From the cell containing the given text, extract its center point as (x, y) coordinate. 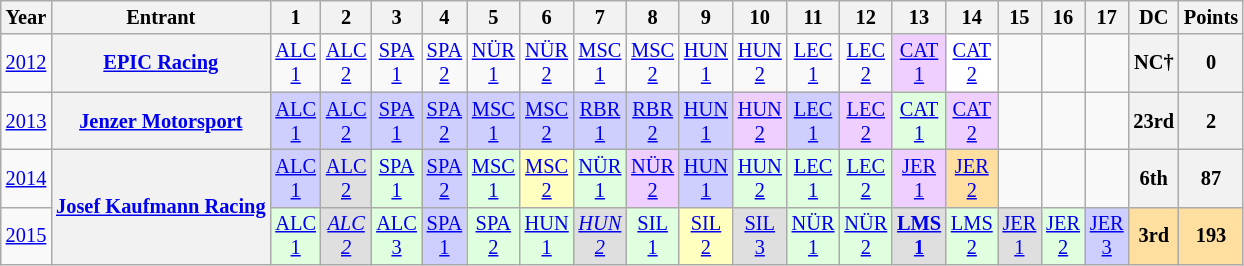
SIL1 (652, 236)
16 (1063, 17)
Year (26, 17)
DC (1154, 17)
Jenzer Motorsport (160, 121)
193 (1211, 236)
0 (1211, 63)
9 (706, 17)
14 (972, 17)
3rd (1154, 236)
15 (1020, 17)
ALC3 (396, 236)
3 (396, 17)
Entrant (160, 17)
LMS2 (972, 236)
Points (1211, 17)
2012 (26, 63)
1 (295, 17)
4 (444, 17)
10 (760, 17)
JER3 (1107, 236)
6th (1154, 178)
87 (1211, 178)
5 (494, 17)
11 (814, 17)
23rd (1154, 121)
SIL3 (760, 236)
17 (1107, 17)
7 (600, 17)
RBR1 (600, 121)
2015 (26, 236)
RBR2 (652, 121)
12 (866, 17)
NC† (1154, 63)
2013 (26, 121)
Josef Kaufmann Racing (160, 206)
SIL2 (706, 236)
2014 (26, 178)
EPIC Racing (160, 63)
13 (919, 17)
8 (652, 17)
LMS1 (919, 236)
6 (547, 17)
